For the text-containing cell, return its midpoint in [X, Y] coordinate format. 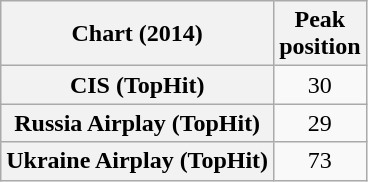
73 [320, 161]
Ukraine Airplay (TopHit) [138, 161]
Peakposition [320, 34]
29 [320, 123]
30 [320, 85]
CIS (TopHit) [138, 85]
Chart (2014) [138, 34]
Russia Airplay (TopHit) [138, 123]
